Scan for the cell matching the given text and deliver its (x, y) coordinate at center. 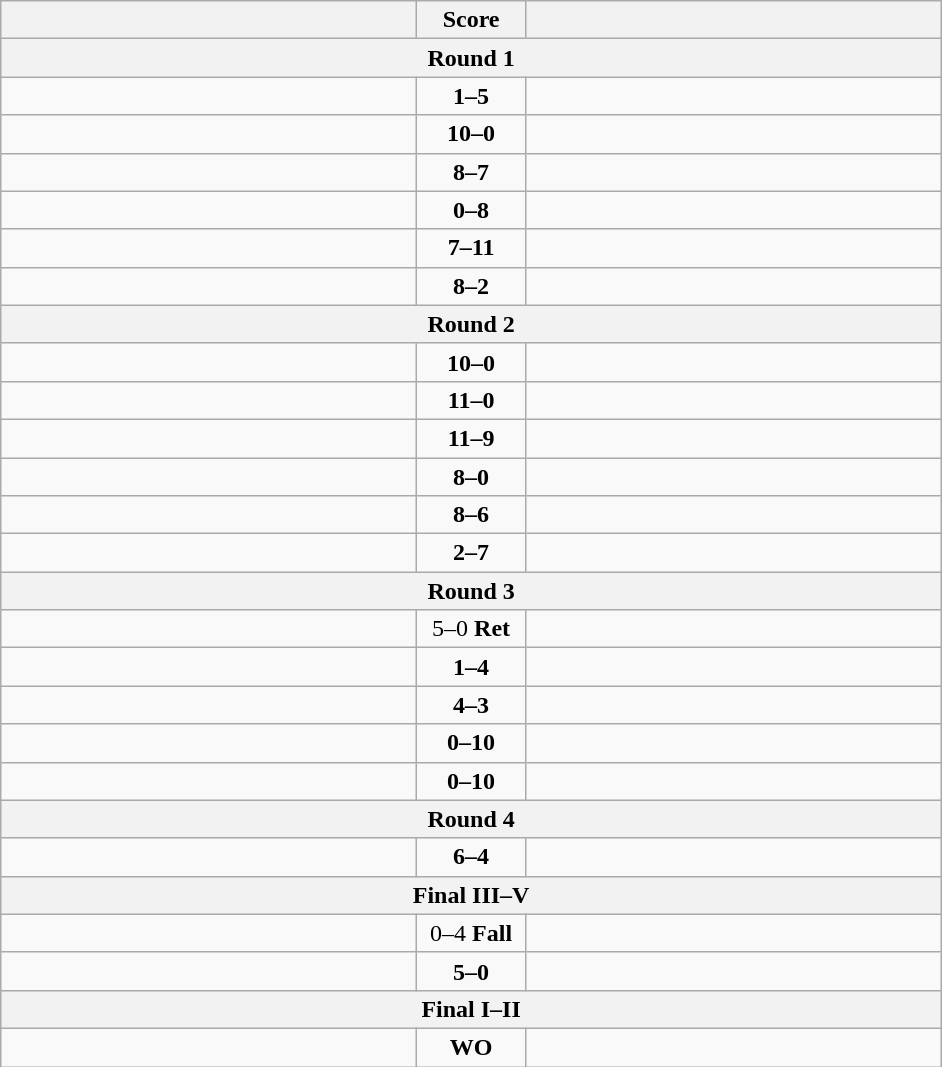
8–7 (472, 172)
8–2 (472, 286)
6–4 (472, 857)
8–6 (472, 515)
0–8 (472, 210)
8–0 (472, 477)
11–9 (472, 438)
1–4 (472, 667)
0–4 Fall (472, 933)
Round 1 (472, 58)
5–0 Ret (472, 629)
WO (472, 1047)
5–0 (472, 971)
Score (472, 20)
Final III–V (472, 895)
4–3 (472, 705)
Round 3 (472, 591)
11–0 (472, 400)
1–5 (472, 96)
7–11 (472, 248)
Round 2 (472, 324)
Round 4 (472, 819)
Final I–II (472, 1009)
2–7 (472, 553)
